Detect which cell encompasses the target text, then output its (x, y) center coordinate. 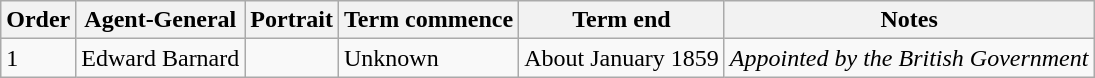
Portrait (292, 20)
Term end (622, 20)
Order (38, 20)
Term commence (428, 20)
About January 1859 (622, 58)
Agent-General (160, 20)
Unknown (428, 58)
Notes (909, 20)
Edward Barnard (160, 58)
1 (38, 58)
Appointed by the British Government (909, 58)
